Return [X, Y] of the center of cell containing provided text 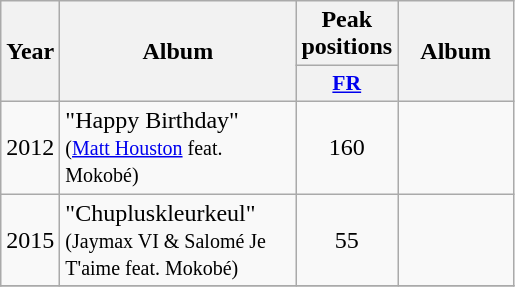
Peak positions [347, 34]
"Happy Birthday" (Matt Houston feat. Mokobé) [178, 147]
160 [347, 147]
2015 [30, 240]
55 [347, 240]
FR [347, 84]
Year [30, 52]
"Chupluskleurkeul" (Jaymax VI & Salomé Je T'aime feat. Mokobé) [178, 240]
2012 [30, 147]
